Return [X, Y] of the center of cell containing provided text 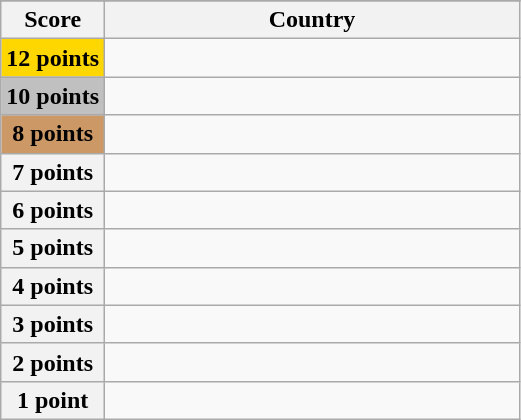
Country [312, 20]
5 points [53, 248]
1 point [53, 400]
2 points [53, 362]
12 points [53, 58]
6 points [53, 210]
7 points [53, 172]
Score [53, 20]
3 points [53, 324]
10 points [53, 96]
8 points [53, 134]
4 points [53, 286]
